Determine the (X, Y) coordinate at the center of the cell enclosing the given text.  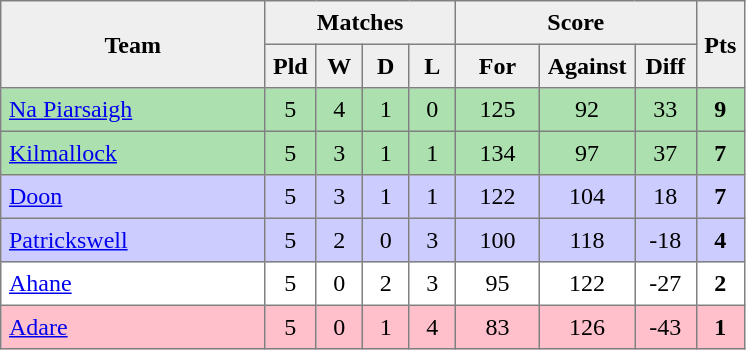
134 (497, 153)
Doon (133, 197)
L (432, 66)
118 (586, 240)
For (497, 66)
125 (497, 110)
97 (586, 153)
Adare (133, 327)
100 (497, 240)
92 (586, 110)
18 (666, 197)
Kilmallock (133, 153)
Score (576, 23)
83 (497, 327)
95 (497, 284)
Diff (666, 66)
W (339, 66)
Pld (290, 66)
Matches (360, 23)
37 (666, 153)
Against (586, 66)
9 (720, 110)
Team (133, 44)
Patrickswell (133, 240)
104 (586, 197)
-27 (666, 284)
-43 (666, 327)
Na Piarsaigh (133, 110)
Ahane (133, 284)
126 (586, 327)
33 (666, 110)
D (385, 66)
Pts (720, 44)
-18 (666, 240)
